Locate the cell with the specified text and output its [x, y] center coordinate. 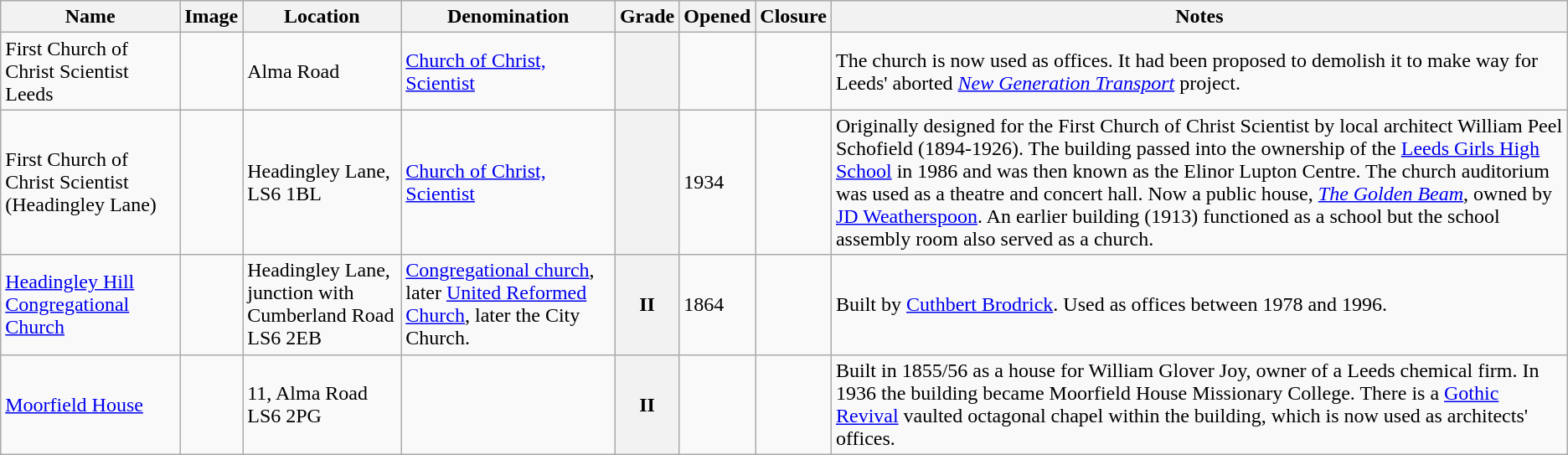
The church is now used as offices. It had been proposed to demolish it to make way for Leeds' aborted New Generation Transport project. [1199, 71]
1864 [717, 305]
1934 [717, 183]
Moorfield House [90, 404]
Headingley Lane, junction with Cumberland RoadLS6 2EB [322, 305]
Headingley Lane, LS6 1BL [322, 183]
Notes [1199, 17]
Denomination [508, 17]
Closure [794, 17]
Image [211, 17]
Alma Road [322, 71]
Location [322, 17]
Name [90, 17]
Congregational church, later United Reformed Church, later the City Church. [508, 305]
Opened [717, 17]
Grade [647, 17]
First Church of Christ Scientist Leeds [90, 71]
Built by Cuthbert Brodrick. Used as offices between 1978 and 1996. [1199, 305]
First Church of Christ Scientist (Headingley Lane) [90, 183]
Headingley Hill Congregational Church [90, 305]
11, Alma RoadLS6 2PG [322, 404]
